From the cell containing the given text, extract its center point as [x, y] coordinate. 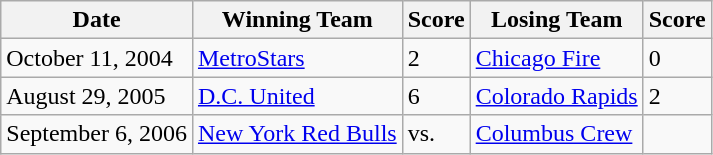
MetroStars [297, 58]
New York Red Bulls [297, 134]
Winning Team [297, 20]
August 29, 2005 [97, 96]
October 11, 2004 [97, 58]
Columbus Crew [556, 134]
D.C. United [297, 96]
Date [97, 20]
vs. [436, 134]
Chicago Fire [556, 58]
Colorado Rapids [556, 96]
Losing Team [556, 20]
6 [436, 96]
0 [677, 58]
September 6, 2006 [97, 134]
